Identify which cell holds the provided text, then report its (x, y) central coordinate. 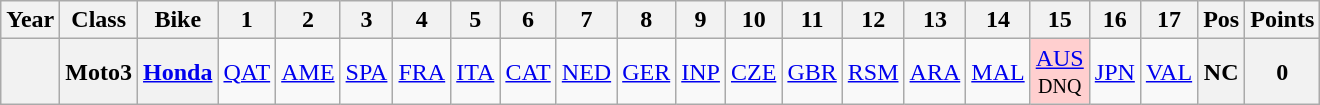
Moto3 (99, 72)
CAT (528, 72)
GER (646, 72)
NED (586, 72)
AUSDNQ (1060, 72)
Year (30, 20)
5 (476, 20)
VAL (1168, 72)
11 (812, 20)
3 (366, 20)
1 (247, 20)
8 (646, 20)
Pos (1222, 20)
10 (753, 20)
AME (308, 72)
Class (99, 20)
14 (998, 20)
FRA (422, 72)
4 (422, 20)
9 (701, 20)
17 (1168, 20)
GBR (812, 72)
6 (528, 20)
ITA (476, 72)
QAT (247, 72)
0 (1282, 72)
12 (873, 20)
RSM (873, 72)
JPN (1114, 72)
SPA (366, 72)
INP (701, 72)
ARA (935, 72)
Bike (178, 20)
CZE (753, 72)
7 (586, 20)
Honda (178, 72)
13 (935, 20)
16 (1114, 20)
15 (1060, 20)
2 (308, 20)
Points (1282, 20)
MAL (998, 72)
NC (1222, 72)
